Identify which cell holds the provided text, then report its (x, y) central coordinate. 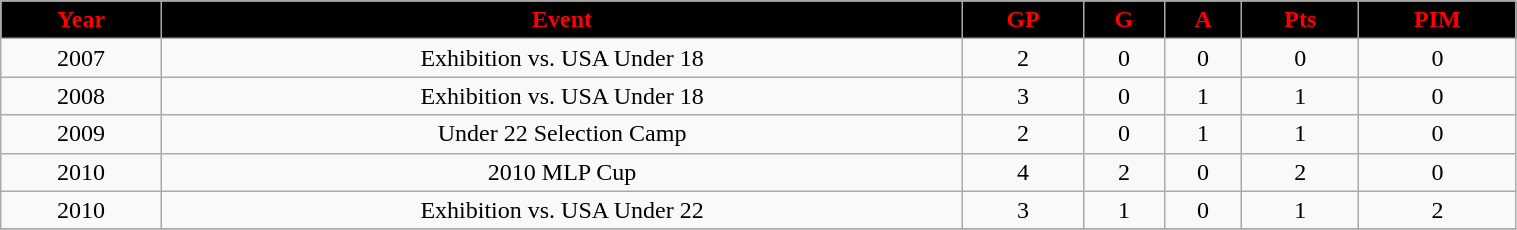
Exhibition vs. USA Under 22 (562, 210)
2008 (82, 96)
2010 MLP Cup (562, 172)
2009 (82, 134)
GP (1024, 20)
A (1202, 20)
Under 22 Selection Camp (562, 134)
2007 (82, 58)
Pts (1300, 20)
Event (562, 20)
G (1124, 20)
4 (1024, 172)
PIM (1438, 20)
Year (82, 20)
